Capture the cell that displays the provided text and extract its [X, Y] central coordinate. 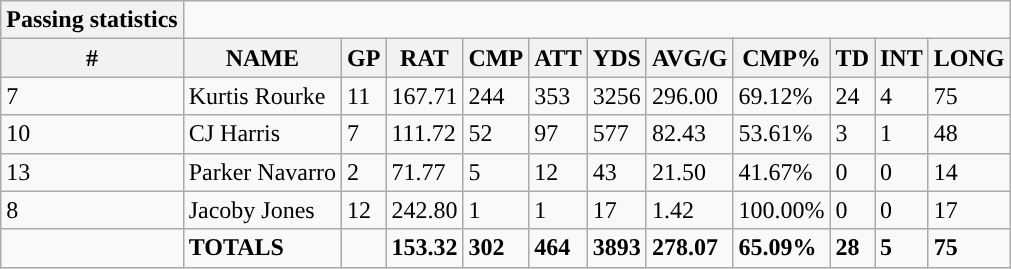
296.00 [690, 96]
11 [363, 96]
3 [852, 134]
43 [616, 172]
8 [92, 210]
111.72 [424, 134]
TOTALS [262, 248]
464 [558, 248]
24 [852, 96]
82.43 [690, 134]
52 [496, 134]
302 [496, 248]
AVG/G [690, 58]
167.71 [424, 96]
244 [496, 96]
Jacoby Jones [262, 210]
153.32 [424, 248]
242.80 [424, 210]
13 [92, 172]
CMP [496, 58]
3893 [616, 248]
YDS [616, 58]
3256 [616, 96]
353 [558, 96]
Passing statistics [92, 20]
1.42 [690, 210]
2 [363, 172]
71.77 [424, 172]
Kurtis Rourke [262, 96]
CJ Harris [262, 134]
TD [852, 58]
97 [558, 134]
Parker Navarro [262, 172]
LONG [969, 58]
INT [901, 58]
# [92, 58]
48 [969, 134]
GP [363, 58]
4 [901, 96]
28 [852, 248]
CMP% [782, 58]
10 [92, 134]
14 [969, 172]
ATT [558, 58]
NAME [262, 58]
53.61% [782, 134]
21.50 [690, 172]
577 [616, 134]
65.09% [782, 248]
100.00% [782, 210]
RAT [424, 58]
41.67% [782, 172]
278.07 [690, 248]
69.12% [782, 96]
